Scan for the cell matching the given text and deliver its (x, y) coordinate at center. 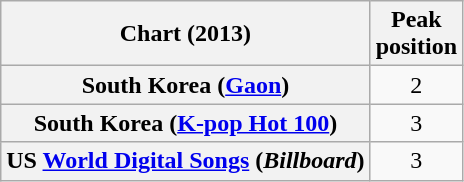
Chart (2013) (186, 34)
Peakposition (416, 34)
US World Digital Songs (Billboard) (186, 161)
South Korea (K-pop Hot 100) (186, 123)
South Korea (Gaon) (186, 85)
2 (416, 85)
